Capture the cell that displays the provided text and extract its [x, y] central coordinate. 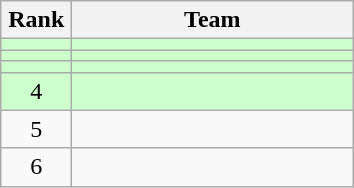
Rank [36, 20]
5 [36, 129]
6 [36, 167]
Team [212, 20]
4 [36, 91]
